Detect which cell encompasses the target text, then output its (X, Y) center coordinate. 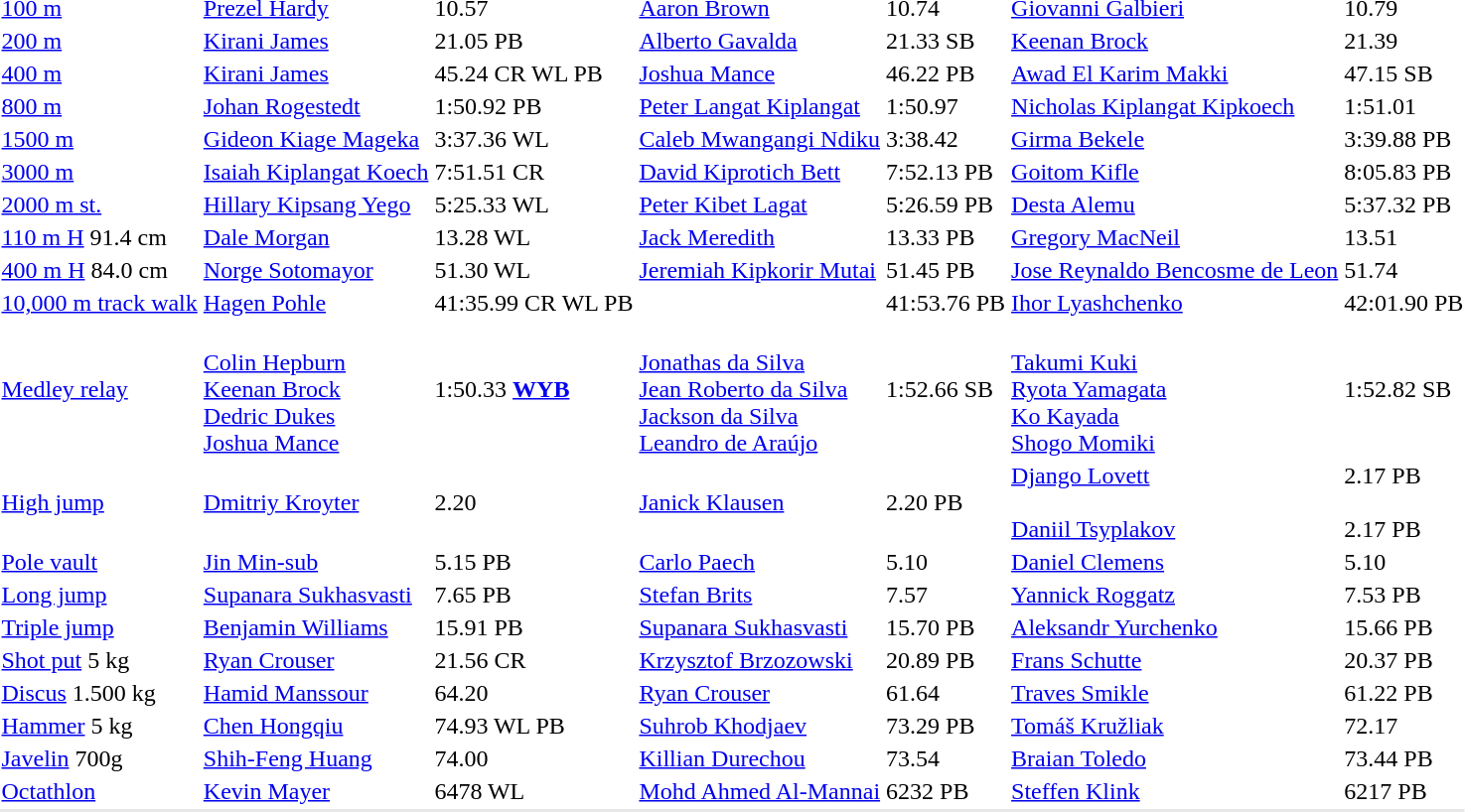
Chen Hongqiu (316, 726)
6478 WL (534, 791)
15.91 PB (534, 627)
1:51.01 (1404, 106)
Norge Sotomayor (316, 270)
46.22 PB (946, 73)
800 m (99, 106)
Peter Kibet Lagat (760, 204)
42:01.90 PB (1404, 303)
Discus 1.500 kg (99, 693)
15.66 PB (1404, 627)
Nicholas Kiplangat Kipkoech (1175, 106)
2.20 (534, 502)
Pole vault (99, 562)
72.17 (1404, 726)
3:37.36 WL (534, 139)
41:53.76 PB (946, 303)
8:05.83 PB (1404, 172)
Kevin Mayer (316, 791)
Caleb Mwangangi Ndiku (760, 139)
Takumi KukiRyota YamagataKo KayadaShogo Momiki (1175, 389)
Tomáš Kružliak (1175, 726)
Shot put 5 kg (99, 660)
Jin Min-sub (316, 562)
15.70 PB (946, 627)
5.15 PB (534, 562)
7.57 (946, 595)
1:50.33 WYB (534, 389)
61.22 PB (1404, 693)
Gideon Kiage Mageka (316, 139)
Jack Meredith (760, 237)
400 m (99, 73)
73.54 (946, 758)
45.24 CR WL PB (534, 73)
5:26.59 PB (946, 204)
21.33 SB (946, 41)
61.64 (946, 693)
Steffen Klink (1175, 791)
Carlo Paech (760, 562)
Aleksandr Yurchenko (1175, 627)
Triple jump (99, 627)
Jose Reynaldo Bencosme de Leon (1175, 270)
Mohd Ahmed Al-Mannai (760, 791)
Hagen Pohle (316, 303)
Suhrob Khodjaev (760, 726)
Javelin 700g (99, 758)
21.05 PB (534, 41)
400 m H 84.0 cm (99, 270)
Alberto Gavalda (760, 41)
5:25.33 WL (534, 204)
Stefan Brits (760, 595)
Django LovettDaniil Tsyplakov (1175, 502)
64.20 (534, 693)
Johan Rogestedt (316, 106)
21.56 CR (534, 660)
74.93 WL PB (534, 726)
51.45 PB (946, 270)
7:51.51 CR (534, 172)
Gregory MacNeil (1175, 237)
Dale Morgan (316, 237)
Daniel Clemens (1175, 562)
5:37.32 PB (1404, 204)
1500 m (99, 139)
200 m (99, 41)
Shih-Feng Huang (316, 758)
Janick Klausen (760, 502)
Jeremiah Kipkorir Mutai (760, 270)
2000 m st. (99, 204)
3:39.88 PB (1404, 139)
Benjamin Williams (316, 627)
Hamid Manssour (316, 693)
Isaiah Kiplangat Koech (316, 172)
Joshua Mance (760, 73)
3000 m (99, 172)
Ihor Lyashchenko (1175, 303)
20.89 PB (946, 660)
Keenan Brock (1175, 41)
51.30 WL (534, 270)
Frans Schutte (1175, 660)
1:52.66 SB (946, 389)
Peter Langat Kiplangat (760, 106)
Long jump (99, 595)
Jonathas da SilvaJean Roberto da SilvaJackson da SilvaLeandro de Araújo (760, 389)
21.39 (1404, 41)
3:38.42 (946, 139)
13.33 PB (946, 237)
2.17 PB2.17 PB (1404, 502)
73.44 PB (1404, 758)
1:50.92 PB (534, 106)
Girma Bekele (1175, 139)
7:52.13 PB (946, 172)
Yannick Roggatz (1175, 595)
1:50.97 (946, 106)
Goitom Kifle (1175, 172)
David Kiprotich Bett (760, 172)
73.29 PB (946, 726)
Desta Alemu (1175, 204)
Awad El Karim Makki (1175, 73)
Medley relay (99, 389)
Octathlon (99, 791)
Hillary Kipsang Yego (316, 204)
Traves Smikle (1175, 693)
110 m H 91.4 cm (99, 237)
10,000 m track walk (99, 303)
1:52.82 SB (1404, 389)
Hammer 5 kg (99, 726)
Killian Durechou (760, 758)
74.00 (534, 758)
2.20 PB (946, 502)
Colin HepburnKeenan BrockDedric DukesJoshua Mance (316, 389)
51.74 (1404, 270)
Krzysztof Brzozowski (760, 660)
13.51 (1404, 237)
6217 PB (1404, 791)
6232 PB (946, 791)
Dmitriy Kroyter (316, 502)
13.28 WL (534, 237)
7.65 PB (534, 595)
41:35.99 CR WL PB (534, 303)
47.15 SB (1404, 73)
20.37 PB (1404, 660)
Braian Toledo (1175, 758)
7.53 PB (1404, 595)
High jump (99, 502)
